From the cell containing the given text, extract its center point as [x, y] coordinate. 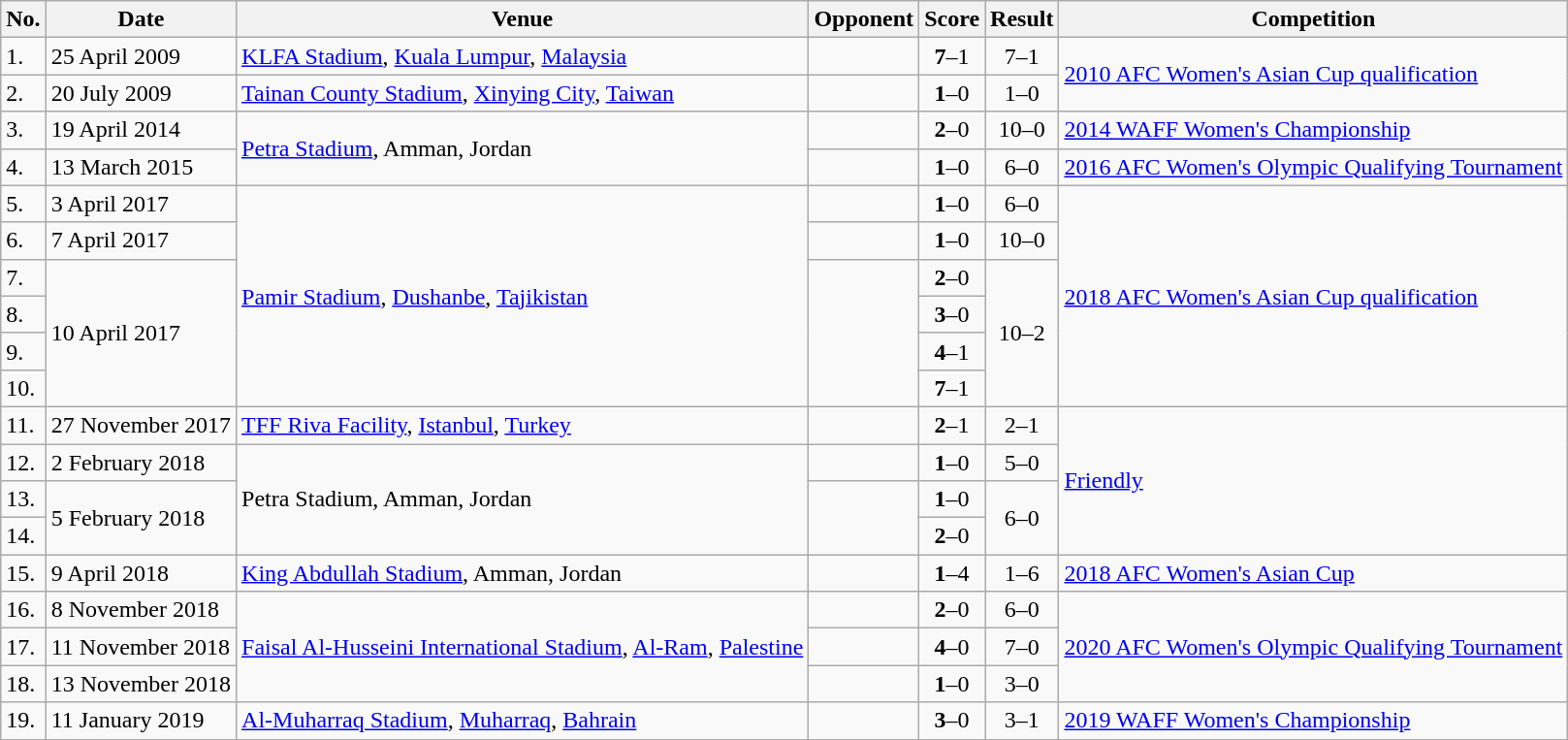
27 November 2017 [141, 425]
11. [23, 425]
Friendly [1313, 480]
11 November 2018 [141, 647]
10. [23, 388]
13 March 2015 [141, 167]
5–0 [1022, 463]
1–4 [952, 573]
5. [23, 204]
9. [23, 351]
Competition [1313, 19]
No. [23, 19]
Opponent [864, 19]
2. [23, 93]
3 April 2017 [141, 204]
4–1 [952, 351]
6. [23, 241]
Date [141, 19]
Venue [523, 19]
Result [1022, 19]
9 April 2018 [141, 573]
11 January 2019 [141, 721]
18. [23, 684]
4–0 [952, 647]
TFF Riva Facility, Istanbul, Turkey [523, 425]
KLFA Stadium, Kuala Lumpur, Malaysia [523, 56]
2010 AFC Women's Asian Cup qualification [1313, 75]
King Abdullah Stadium, Amman, Jordan [523, 573]
Faisal Al-Husseini International Stadium, Al-Ram, Palestine [523, 647]
13. [23, 499]
Pamir Stadium, Dushanbe, Tajikistan [523, 296]
Score [952, 19]
16. [23, 610]
10 April 2017 [141, 333]
1. [23, 56]
2019 WAFF Women's Championship [1313, 721]
Al-Muharraq Stadium, Muharraq, Bahrain [523, 721]
2014 WAFF Women's Championship [1313, 130]
10–2 [1022, 333]
15. [23, 573]
20 July 2009 [141, 93]
Tainan County Stadium, Xinying City, Taiwan [523, 93]
2 February 2018 [141, 463]
12. [23, 463]
1–6 [1022, 573]
8 November 2018 [141, 610]
17. [23, 647]
2020 AFC Women's Olympic Qualifying Tournament [1313, 647]
7 April 2017 [141, 241]
7–0 [1022, 647]
7. [23, 277]
2018 AFC Women's Asian Cup [1313, 573]
4. [23, 167]
2016 AFC Women's Olympic Qualifying Tournament [1313, 167]
19 April 2014 [141, 130]
3–1 [1022, 721]
14. [23, 536]
2018 AFC Women's Asian Cup qualification [1313, 296]
8. [23, 314]
13 November 2018 [141, 684]
5 February 2018 [141, 518]
25 April 2009 [141, 56]
3. [23, 130]
19. [23, 721]
